Output the (X, Y) coordinate of the center of the cell containing the given text.  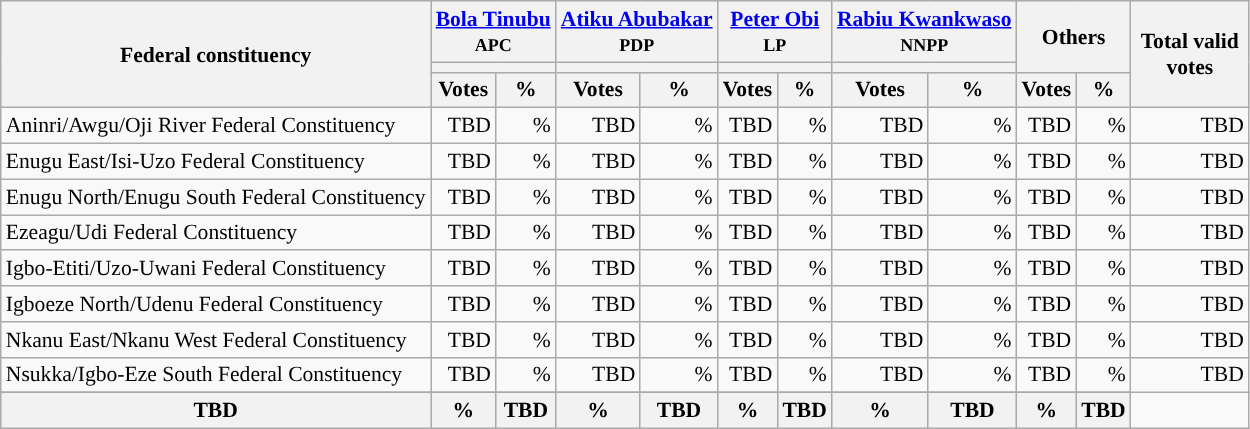
Others (1074, 36)
Igbo-Etiti/Uzo-Uwani Federal Constituency (216, 269)
Enugu North/Enugu South Federal Constituency (216, 197)
Atiku AbubakarPDP (637, 32)
Federal constituency (216, 54)
Ezeagu/Udi Federal Constituency (216, 233)
Aninri/Awgu/Oji River Federal Constituency (216, 126)
Enugu East/Isi-Uzo Federal Constituency (216, 162)
Nsukka/Igbo-Eze South Federal Constituency (216, 375)
Rabiu KwankwasoNNPP (924, 32)
Igboeze North/Udenu Federal Constituency (216, 304)
Bola TinubuAPC (494, 32)
Total valid votes (1190, 54)
Peter ObiLP (775, 32)
Nkanu East/Nkanu West Federal Constituency (216, 340)
